Extract the (X, Y) coordinate from the center of the cell holding the provided text.  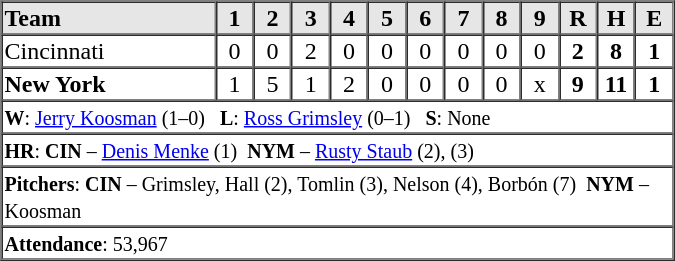
R (578, 18)
3 (311, 18)
Pitchers: CIN – Grimsley, Hall (2), Tomlin (3), Nelson (4), Borbón (7) NYM – Koosman (338, 196)
6 (425, 18)
x (540, 84)
H (616, 18)
11 (616, 84)
7 (463, 18)
4 (349, 18)
E (654, 18)
Team (109, 18)
HR: CIN – Denis Menke (1) NYM – Rusty Staub (2), (3) (338, 150)
Attendance: 53,967 (338, 242)
New York (109, 84)
Cincinnati (109, 50)
W: Jerry Koosman (1–0) L: Ross Grimsley (0–1) S: None (338, 116)
